For the text-containing cell, return its midpoint in (X, Y) coordinate format. 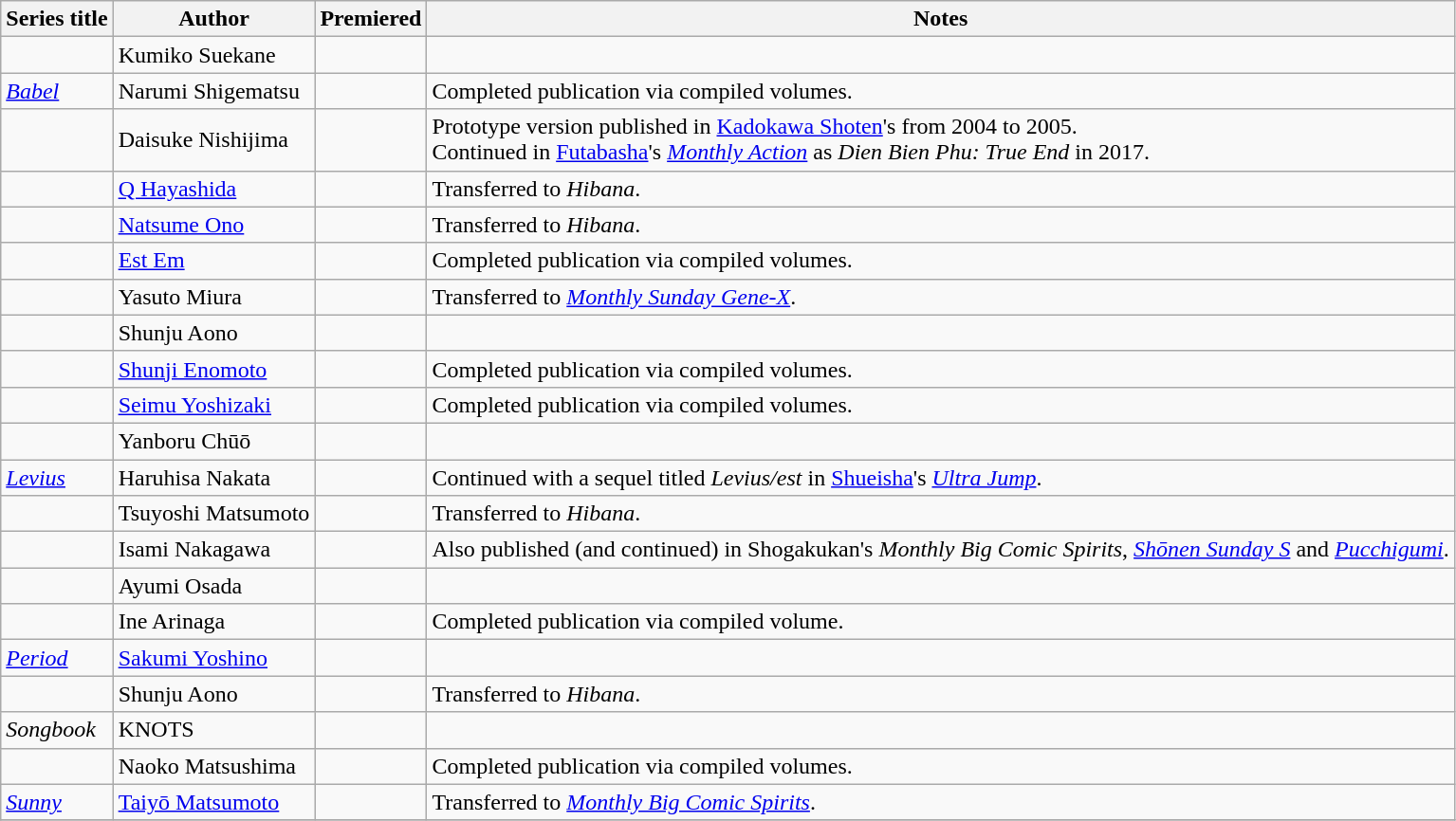
Ayumi Osada (214, 586)
Seimu Yoshizaki (214, 405)
Prototype version published in Kadokawa Shoten's from 2004 to 2005.Continued in Futabasha's Monthly Action as Dien Bien Phu: True End in 2017. (941, 140)
Premiered (371, 19)
Continued with a sequel titled Levius/est in Shueisha's Ultra Jump. (941, 477)
Levius (57, 477)
Transferred to Monthly Big Comic Spirits. (941, 802)
Taiyō Matsumoto (214, 802)
Notes (941, 19)
Completed publication via compiled volume. (941, 622)
Natsume Ono (214, 225)
Ine Arinaga (214, 622)
Series title (57, 19)
Isami Nakagawa (214, 550)
Author (214, 19)
Transferred to Monthly Sunday Gene-X. (941, 297)
Daisuke Nishijima (214, 140)
Yasuto Miura (214, 297)
Songbook (57, 730)
Kumiko Suekane (214, 55)
Naoko Matsushima (214, 766)
Yanboru Chūō (214, 441)
Q Hayashida (214, 189)
Haruhisa Nakata (214, 477)
Narumi Shigematsu (214, 91)
Tsuyoshi Matsumoto (214, 514)
Babel (57, 91)
Sakumi Yoshino (214, 658)
KNOTS (214, 730)
Also published (and continued) in Shogakukan's Monthly Big Comic Spirits, Shōnen Sunday S and Pucchigumi. (941, 550)
Sunny (57, 802)
Shunji Enomoto (214, 369)
Period (57, 658)
Est Em (214, 261)
